Search for the cell housing the specified text and yield its (x, y) center coordinate. 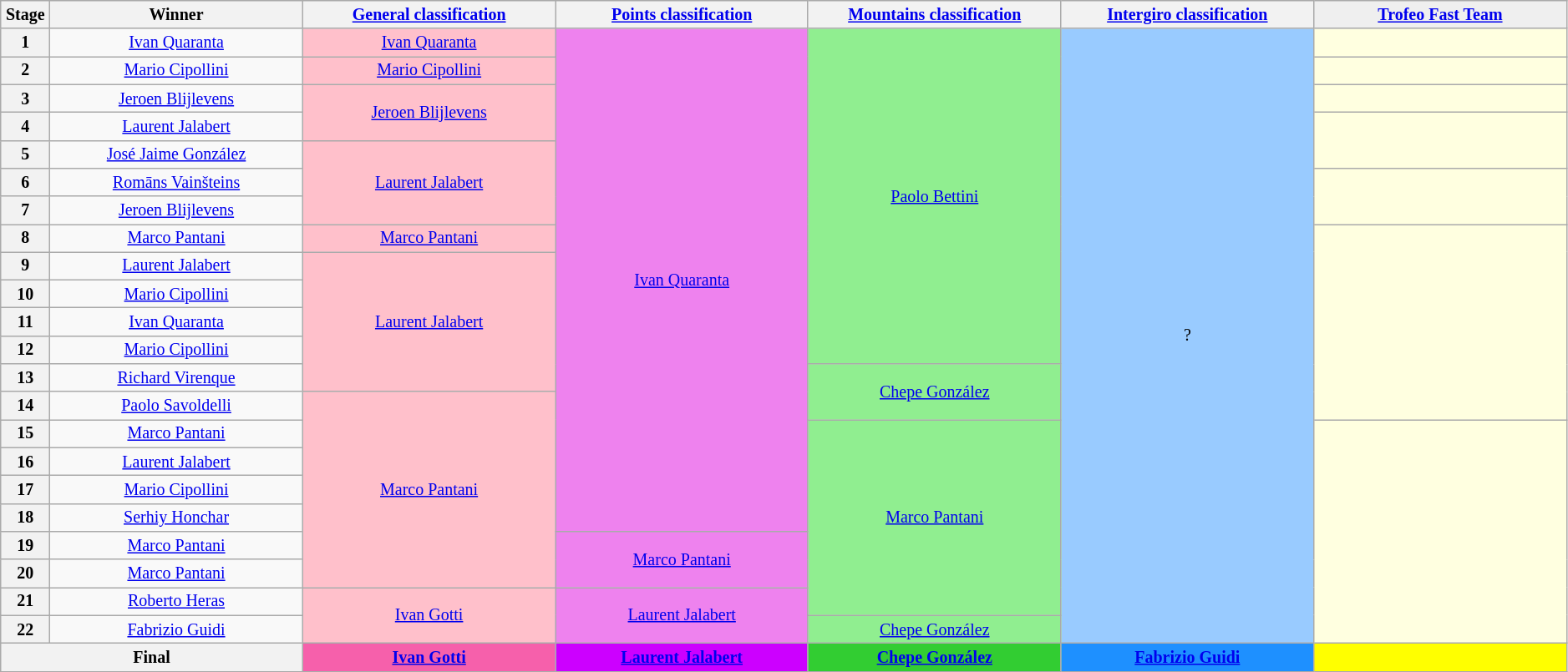
15 (25, 434)
Points classification (682, 15)
10 (25, 294)
21 (25, 601)
9 (25, 265)
4 (25, 127)
1 (25, 43)
8 (25, 239)
6 (25, 182)
Final (152, 658)
22 (25, 629)
14 (25, 406)
18 (25, 518)
11 (25, 322)
Richard Virenque (177, 377)
Winner (177, 15)
Paolo Bettini (934, 197)
2 (25, 70)
Roberto Heras (177, 601)
Romāns Vainšteins (177, 182)
Stage (25, 15)
Paolo Savoldelli (177, 406)
5 (25, 154)
16 (25, 462)
13 (25, 377)
Mountains classification (934, 15)
17 (25, 489)
José Jaime González (177, 154)
Serhiy Honchar (177, 518)
19 (25, 546)
Trofeo Fast Team (1440, 15)
? (1188, 336)
Intergiro classification (1188, 15)
20 (25, 573)
12 (25, 351)
3 (25, 99)
General classification (429, 15)
7 (25, 210)
